Return the [X, Y] coordinate for the center point of the cell that contains the specified text.  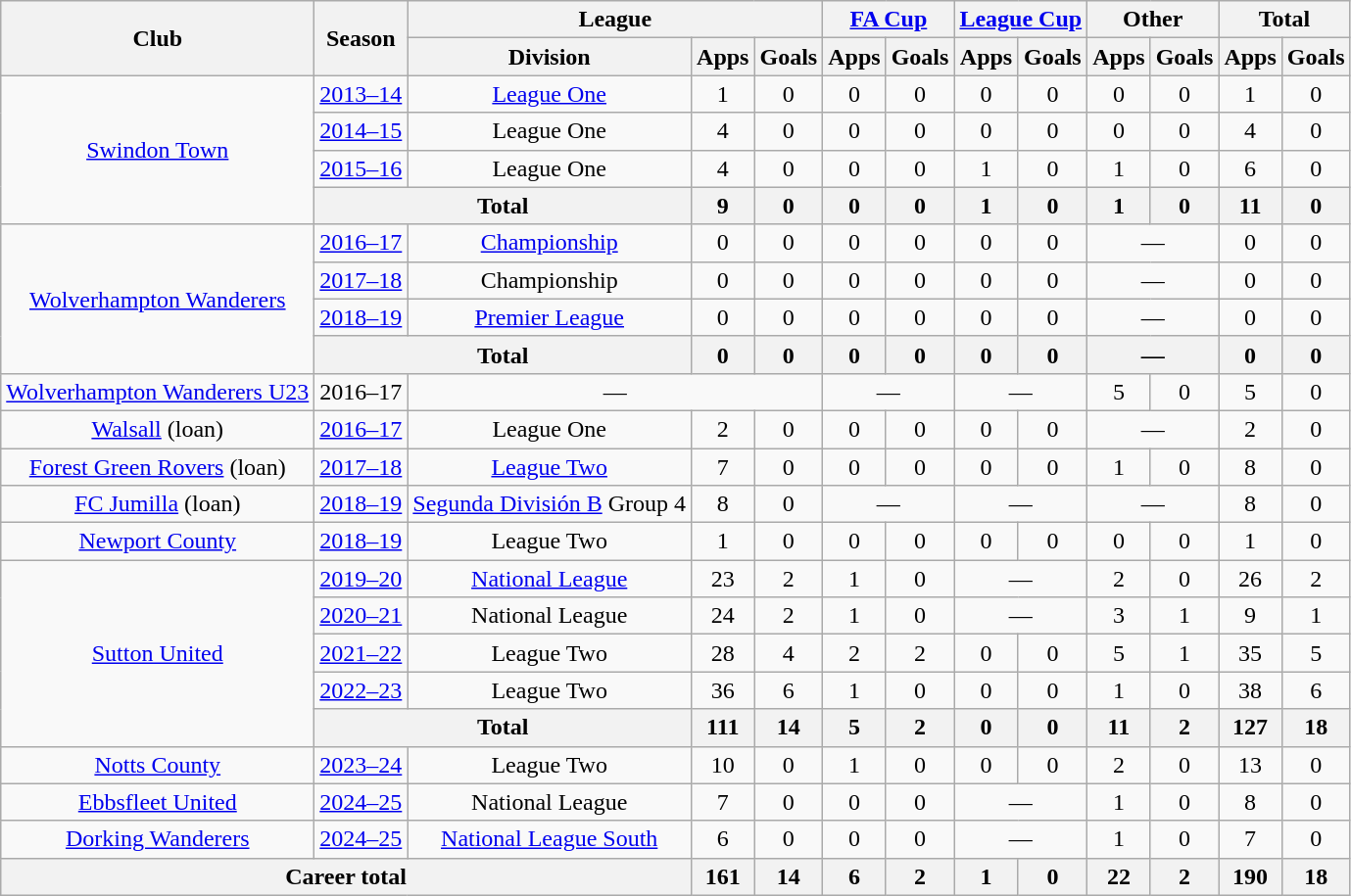
Wolverhampton Wanderers [158, 299]
Ebbsfleet United [158, 802]
190 [1250, 876]
Dorking Wanderers [158, 839]
28 [723, 653]
35 [1250, 653]
Walsall (loan) [158, 429]
23 [723, 579]
Segunda División B Group 4 [550, 504]
Season [361, 38]
Wolverhampton Wanderers U23 [158, 392]
10 [723, 765]
Division [550, 57]
26 [1250, 579]
3 [1119, 616]
League Cup [1021, 20]
13 [1250, 765]
161 [723, 876]
Sutton United [158, 653]
2014–15 [361, 131]
24 [723, 616]
Swindon Town [158, 150]
38 [1250, 690]
2020–21 [361, 616]
Other [1153, 20]
FA Cup [889, 20]
Club [158, 38]
36 [723, 690]
FC Jumilla (loan) [158, 504]
League [615, 20]
Premier League [550, 317]
127 [1250, 728]
2019–20 [361, 579]
Newport County [158, 542]
22 [1119, 876]
National League South [550, 839]
2021–22 [361, 653]
2013–14 [361, 94]
Career total [347, 876]
2023–24 [361, 765]
111 [723, 728]
2015–16 [361, 168]
Forest Green Rovers (loan) [158, 467]
Notts County [158, 765]
2022–23 [361, 690]
